Output the (x, y) coordinate of the center of the cell containing the given text.  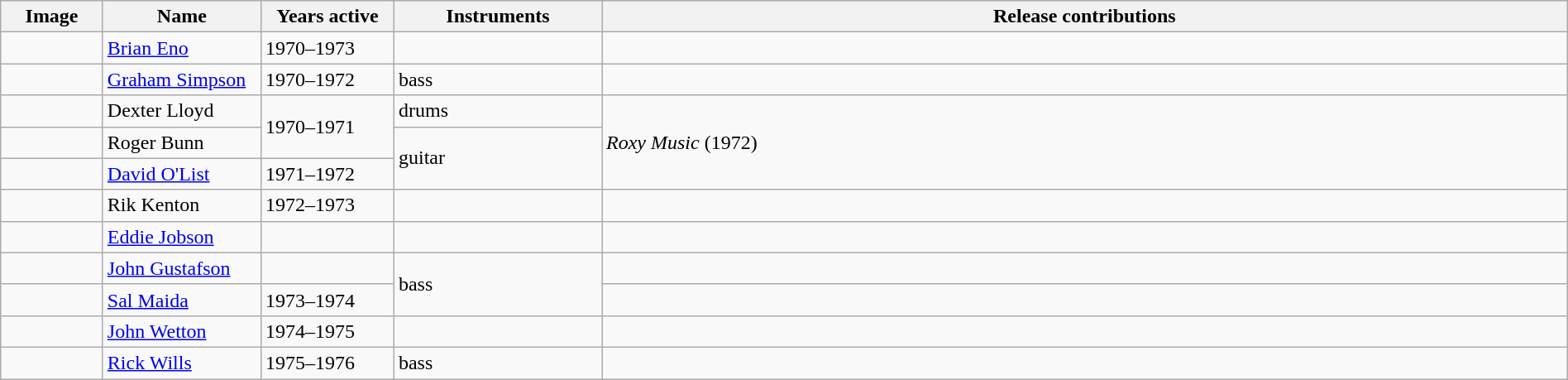
1972–1973 (327, 205)
Eddie Jobson (182, 237)
John Wetton (182, 331)
Sal Maida (182, 300)
guitar (498, 158)
Years active (327, 17)
drums (498, 111)
Roger Bunn (182, 142)
1970–1972 (327, 79)
Release contributions (1085, 17)
1970–1973 (327, 48)
Dexter Lloyd (182, 111)
David O'List (182, 174)
Name (182, 17)
Brian Eno (182, 48)
Rick Wills (182, 363)
Graham Simpson (182, 79)
Rik Kenton (182, 205)
Roxy Music (1972) (1085, 142)
Instruments (498, 17)
Image (52, 17)
1970–1971 (327, 127)
John Gustafson (182, 268)
1973–1974 (327, 300)
1974–1975 (327, 331)
1975–1976 (327, 363)
1971–1972 (327, 174)
